Provide the [x, y] coordinate of the cell's center where the given text is located.  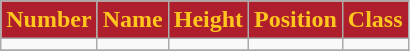
Height [208, 20]
Position [296, 20]
Class [375, 20]
Number [49, 20]
Name [132, 20]
